Locate the cell with the specified text and output its (x, y) center coordinate. 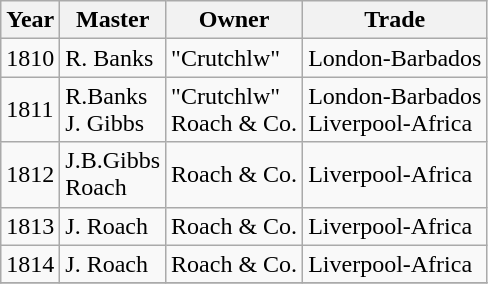
London-BarbadosLiverpool-Africa (395, 110)
Year (30, 20)
London-Barbados (395, 58)
1811 (30, 110)
Trade (395, 20)
1810 (30, 58)
R.BanksJ. Gibbs (113, 110)
1813 (30, 226)
1814 (30, 264)
1812 (30, 174)
Owner (234, 20)
Master (113, 20)
"Crutchlw"Roach & Co. (234, 110)
"Crutchlw" (234, 58)
R. Banks (113, 58)
J.B.GibbsRoach (113, 174)
